Scan for the cell matching the given text and deliver its (X, Y) coordinate at center. 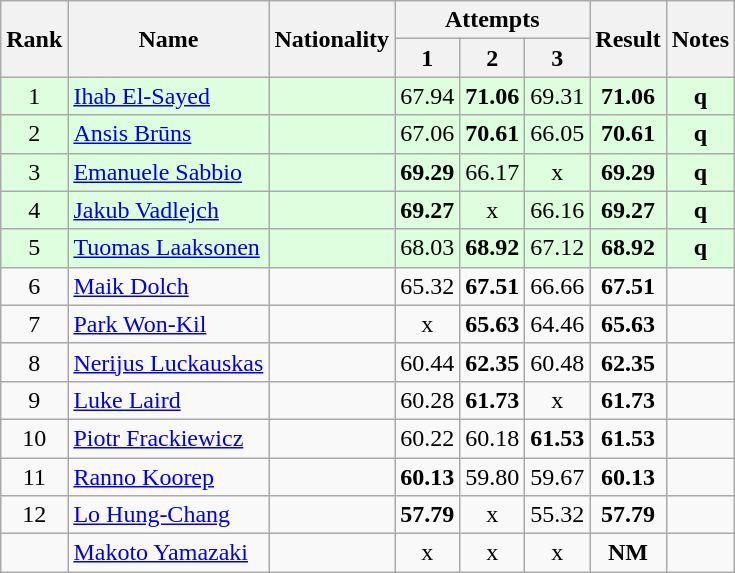
4 (34, 210)
65.32 (428, 286)
Maik Dolch (168, 286)
Tuomas Laaksonen (168, 248)
11 (34, 477)
67.06 (428, 134)
Nerijus Luckauskas (168, 362)
69.31 (558, 96)
Ansis Brūns (168, 134)
55.32 (558, 515)
59.80 (492, 477)
67.94 (428, 96)
66.17 (492, 172)
Lo Hung-Chang (168, 515)
7 (34, 324)
68.03 (428, 248)
Attempts (492, 20)
66.16 (558, 210)
Park Won-Kil (168, 324)
60.48 (558, 362)
60.22 (428, 438)
67.12 (558, 248)
6 (34, 286)
NM (628, 553)
Ihab El-Sayed (168, 96)
Emanuele Sabbio (168, 172)
Makoto Yamazaki (168, 553)
Piotr Frackiewicz (168, 438)
60.28 (428, 400)
9 (34, 400)
60.44 (428, 362)
Ranno Koorep (168, 477)
Notes (700, 39)
66.66 (558, 286)
Rank (34, 39)
66.05 (558, 134)
Jakub Vadlejch (168, 210)
59.67 (558, 477)
Luke Laird (168, 400)
Result (628, 39)
60.18 (492, 438)
64.46 (558, 324)
8 (34, 362)
12 (34, 515)
Nationality (332, 39)
Name (168, 39)
5 (34, 248)
10 (34, 438)
